Find where the given text appears and provide that cell's center as (x, y) coordinate. 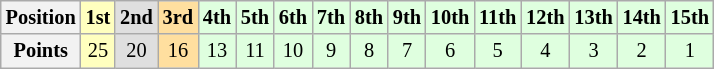
10 (293, 51)
11th (498, 17)
2nd (136, 17)
7th (331, 17)
9th (407, 17)
13th (593, 17)
7 (407, 51)
2 (642, 51)
8th (369, 17)
6 (450, 51)
10th (450, 17)
25 (98, 51)
6th (293, 17)
1st (98, 17)
14th (642, 17)
5 (498, 51)
9 (331, 51)
Position (41, 17)
13 (217, 51)
8 (369, 51)
15th (690, 17)
Points (41, 51)
4 (545, 51)
20 (136, 51)
11 (255, 51)
5th (255, 17)
1 (690, 51)
4th (217, 17)
3rd (178, 17)
3 (593, 51)
12th (545, 17)
16 (178, 51)
